Return [x, y] of the center of cell containing provided text 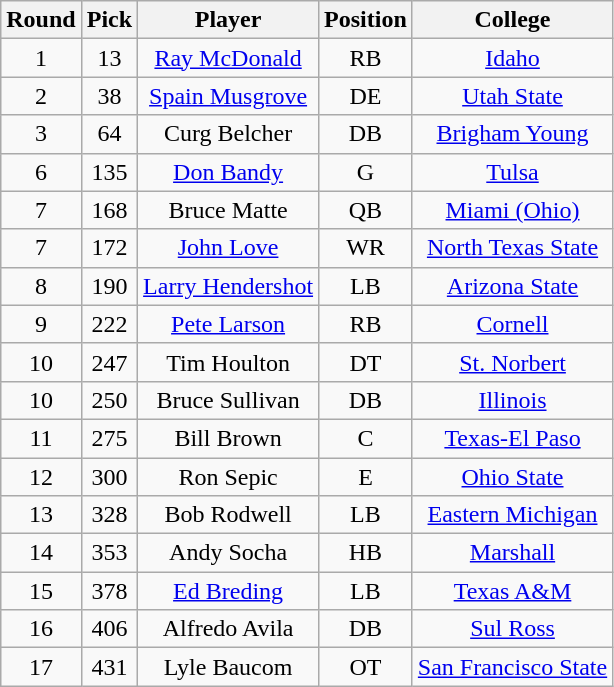
Eastern Michigan [512, 515]
1 [41, 58]
353 [109, 553]
190 [109, 286]
Andy Socha [228, 553]
Larry Hendershot [228, 286]
3 [41, 134]
135 [109, 172]
378 [109, 591]
G [366, 172]
Idaho [512, 58]
Bob Rodwell [228, 515]
11 [41, 438]
Ron Sepic [228, 477]
Bruce Sullivan [228, 400]
431 [109, 667]
Don Bandy [228, 172]
Bill Brown [228, 438]
Tulsa [512, 172]
Pick [109, 20]
Texas A&M [512, 591]
Curg Belcher [228, 134]
HB [366, 553]
Pete Larson [228, 324]
Tim Houlton [228, 362]
Lyle Baucom [228, 667]
406 [109, 629]
168 [109, 210]
14 [41, 553]
San Francisco State [512, 667]
9 [41, 324]
250 [109, 400]
8 [41, 286]
222 [109, 324]
John Love [228, 248]
16 [41, 629]
Illinois [512, 400]
64 [109, 134]
6 [41, 172]
OT [366, 667]
275 [109, 438]
Alfredo Avila [228, 629]
DE [366, 96]
College [512, 20]
St. Norbert [512, 362]
Marshall [512, 553]
328 [109, 515]
Miami (Ohio) [512, 210]
247 [109, 362]
Player [228, 20]
38 [109, 96]
Brigham Young [512, 134]
C [366, 438]
QB [366, 210]
Ray McDonald [228, 58]
Texas-El Paso [512, 438]
Sul Ross [512, 629]
Position [366, 20]
Arizona State [512, 286]
Round [41, 20]
Cornell [512, 324]
2 [41, 96]
300 [109, 477]
Spain Musgrove [228, 96]
15 [41, 591]
Utah State [512, 96]
Bruce Matte [228, 210]
17 [41, 667]
172 [109, 248]
Ed Breding [228, 591]
Ohio State [512, 477]
DT [366, 362]
E [366, 477]
12 [41, 477]
WR [366, 248]
North Texas State [512, 248]
